Identify which cell holds the provided text, then report its (X, Y) central coordinate. 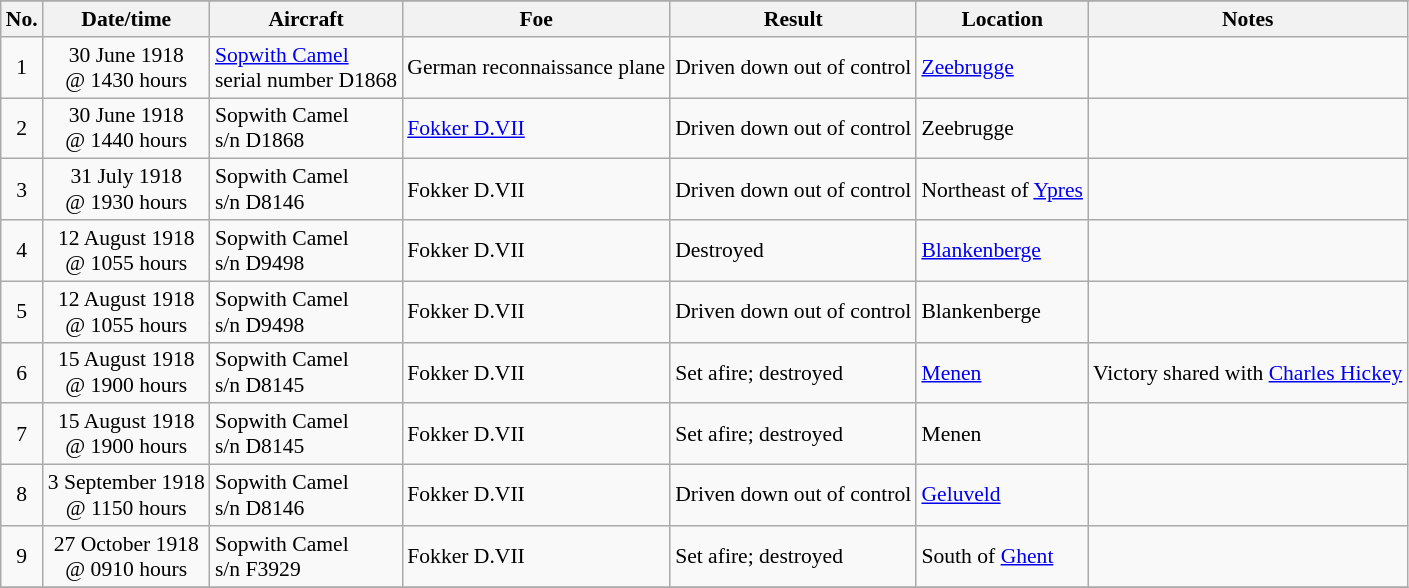
Northeast of Ypres (1002, 190)
3 (22, 190)
6 (22, 372)
3 September 1918@ 1150 hours (126, 496)
Geluveld (1002, 496)
9 (22, 556)
German reconnaissance plane (536, 68)
8 (22, 496)
Location (1002, 19)
Notes (1248, 19)
27 October 1918@ 0910 hours (126, 556)
Foe (536, 19)
Result (793, 19)
31 July 1918@ 1930 hours (126, 190)
30 June 1918@ 1430 hours (126, 68)
South of Ghent (1002, 556)
5 (22, 312)
2 (22, 128)
Sopwith Camels/n D1868 (306, 128)
Aircraft (306, 19)
Sopwith Camelserial number D1868 (306, 68)
7 (22, 434)
30 June 1918@ 1440 hours (126, 128)
Sopwith Camels/n F3929 (306, 556)
Victory shared with Charles Hickey (1248, 372)
1 (22, 68)
No. (22, 19)
Date/time (126, 19)
Destroyed (793, 250)
4 (22, 250)
